Locate the cell with the specified text and output its (X, Y) center coordinate. 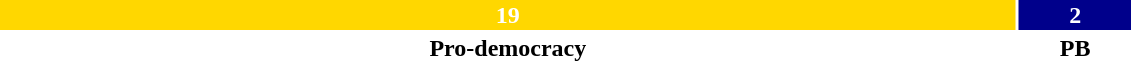
19 (508, 15)
